Capture the cell that displays the provided text and extract its [X, Y] central coordinate. 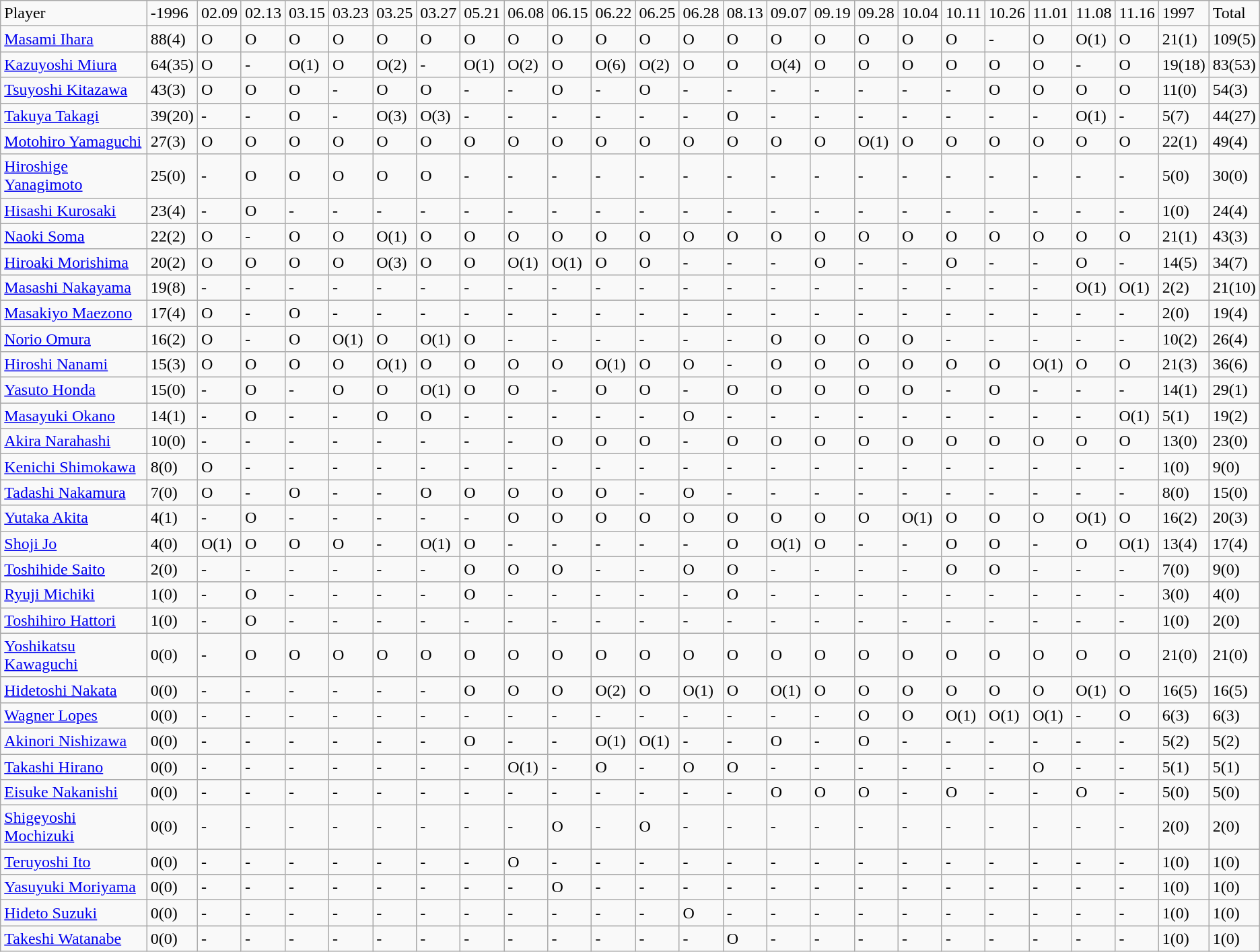
Ryuji Michiki [74, 595]
Kazuyoshi Miura [74, 65]
09.07 [789, 13]
Motohiro Yamaguchi [74, 141]
22(2) [172, 236]
Hiroaki Morishima [74, 262]
09.19 [832, 13]
3(0) [1183, 595]
06.08 [526, 13]
Norio Omura [74, 338]
Toshihiro Hattori [74, 620]
06.22 [614, 13]
O(6) [614, 65]
20(3) [1234, 518]
06.15 [569, 13]
54(3) [1234, 90]
-1996 [172, 13]
14(5) [1183, 262]
11.08 [1094, 13]
Hidetoshi Nakata [74, 690]
Takashi Hirano [74, 766]
4(1) [172, 518]
Eisuke Nakanishi [74, 793]
Hideto Suzuki [74, 913]
13(0) [1183, 441]
Naoki Soma [74, 236]
10(2) [1183, 338]
Total [1234, 13]
19(18) [1183, 65]
03.27 [439, 13]
Shoji Jo [74, 544]
21(10) [1234, 287]
5(7) [1183, 116]
Shigeyoshi Mochizuki [74, 828]
Hiroshi Nanami [74, 365]
Masakiyo Maezono [74, 313]
Tsuyoshi Kitazawa [74, 90]
05.21 [482, 13]
20(2) [172, 262]
Player [74, 13]
Takuya Takagi [74, 116]
06.25 [657, 13]
O(4) [789, 65]
Teruyoshi Ito [74, 862]
26(4) [1234, 338]
27(3) [172, 141]
2(2) [1183, 287]
19(2) [1234, 416]
Wagner Lopes [74, 715]
Yasuyuki Moriyama [74, 887]
Yutaka Akita [74, 518]
36(6) [1234, 365]
Tadashi Nakamura [74, 492]
Kenichi Shimokawa [74, 467]
Akira Narahashi [74, 441]
Masayuki Okano [74, 416]
25(0) [172, 176]
Hisashi Kurosaki [74, 211]
15(3) [172, 365]
19(8) [172, 287]
19(4) [1234, 313]
1997 [1183, 13]
39(20) [172, 116]
64(35) [172, 65]
83(53) [1234, 65]
08.13 [744, 13]
10.04 [919, 13]
Takeshi Watanabe [74, 939]
13(4) [1183, 544]
Masashi Nakayama [74, 287]
02.13 [262, 13]
29(1) [1234, 390]
21(3) [1183, 365]
11.16 [1137, 13]
Masami Ihara [74, 39]
Yasuto Honda [74, 390]
Akinori Nishizawa [74, 741]
02.09 [219, 13]
03.15 [307, 13]
Yoshikatsu Kawaguchi [74, 655]
Hiroshige Yanagimoto [74, 176]
22(1) [1183, 141]
23(0) [1234, 441]
10.11 [963, 13]
10(0) [172, 441]
88(4) [172, 39]
24(4) [1234, 211]
Toshihide Saito [74, 569]
11.01 [1051, 13]
03.23 [351, 13]
03.25 [394, 13]
49(4) [1234, 141]
34(7) [1234, 262]
10.26 [1007, 13]
30(0) [1234, 176]
09.28 [876, 13]
11(0) [1183, 90]
06.28 [701, 13]
44(27) [1234, 116]
23(4) [172, 211]
109(5) [1234, 39]
